Search for the cell housing the specified text and yield its [X, Y] center coordinate. 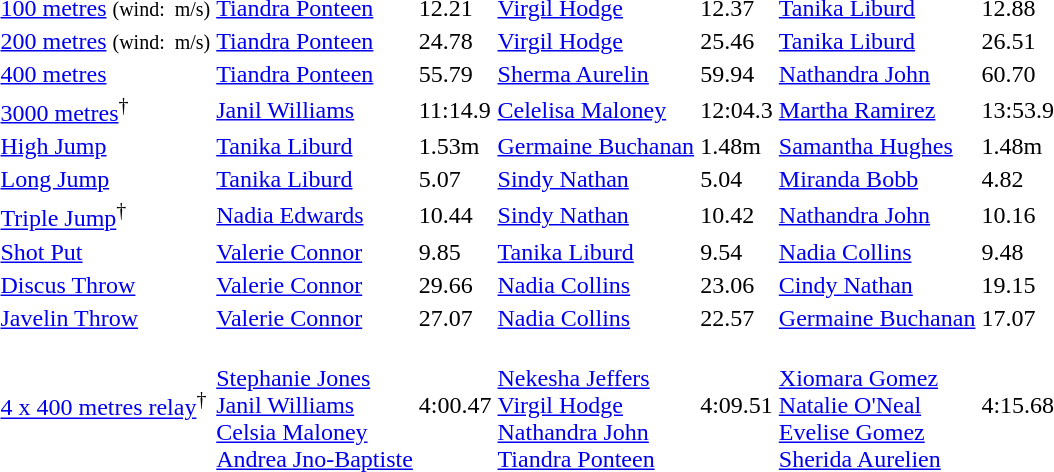
Celelisa Maloney [596, 110]
24.78 [455, 41]
55.79 [455, 74]
25.46 [737, 41]
9.54 [737, 252]
29.66 [455, 285]
59.94 [737, 74]
Martha Ramirez [877, 110]
10.42 [737, 215]
9.85 [455, 252]
Nadia Edwards [315, 215]
23.06 [737, 285]
5.04 [737, 179]
10.44 [455, 215]
Janil Williams [315, 110]
Sherma Aurelin [596, 74]
27.07 [455, 318]
Miranda Bobb [877, 179]
11:14.9 [455, 110]
12:04.3 [737, 110]
Cindy Nathan [877, 285]
1.48m [737, 146]
5.07 [455, 179]
22.57 [737, 318]
Virgil Hodge [596, 41]
1.53m [455, 146]
Samantha Hughes [877, 146]
